Pinpoint the cell where the given text exists, returning its [x, y] midpoint coordinate. 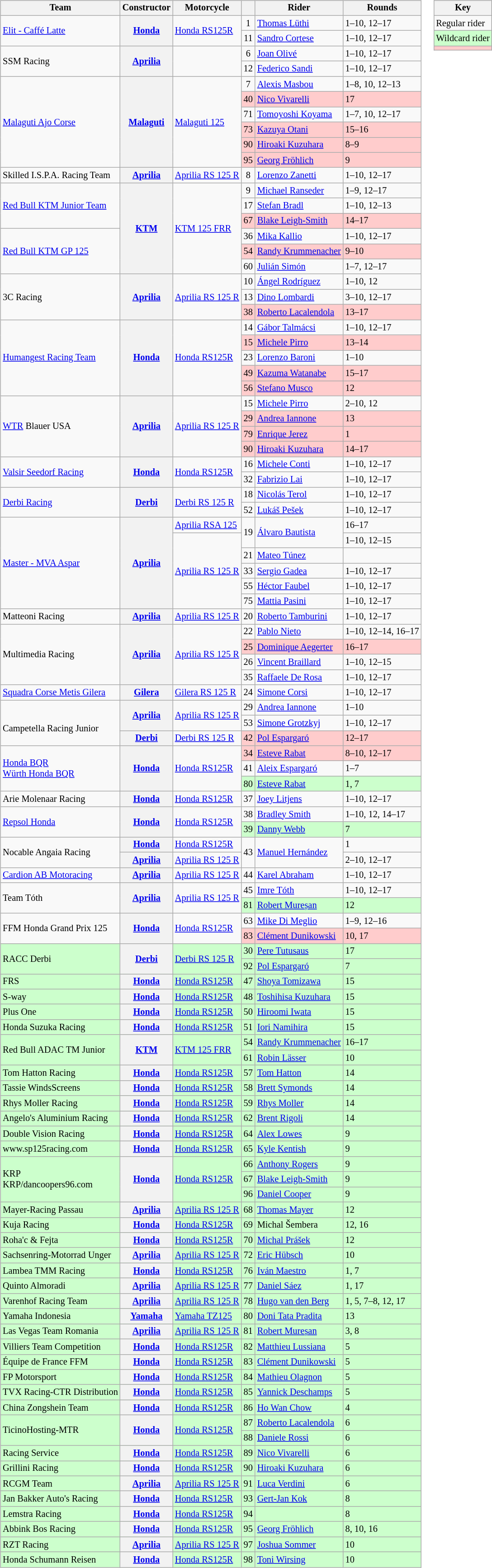
48 [248, 997]
Dino Lombardi [299, 297]
Lemstra Racing [61, 1514]
51 [248, 1027]
Key [463, 8]
Humangest Racing Team [61, 358]
RZT Racing [61, 1544]
Valsir Seedorf Racing [61, 472]
Thomas Lüthi [299, 23]
Shoya Tomizawa [299, 982]
57 [248, 1073]
21 [248, 556]
Mayer-Racing Passau [61, 1210]
Ángel Rodríguez [299, 282]
Gert-Jan Kok [299, 1499]
Karel Abraham [299, 875]
Stefano Musco [299, 388]
52 [248, 510]
Roha'c & Fejta [61, 1240]
3C Racing [61, 297]
Daniel Sáez [299, 1286]
Racing Service [61, 1453]
33 [248, 571]
Sergio Gadea [299, 571]
Mateo Túnez [299, 556]
50 [248, 1012]
Master - MVA Aspar [61, 563]
93 [248, 1499]
Iván Maestro [299, 1271]
Malaguti 125 [207, 122]
Pere Tutusaus [299, 951]
Aprilia RSA 125 [207, 525]
66 [248, 1164]
85 [248, 1392]
Tassie WindsScreens [61, 1088]
26 [248, 662]
Arie Molenaar Racing [61, 799]
71 [248, 114]
Lorenzo Baroni [299, 358]
Malaguti [147, 122]
Luca Verdini [299, 1483]
Federico Sandi [299, 69]
Nocable Angaia Racing [61, 852]
Motorcycle [207, 8]
18 [248, 495]
15–16 [383, 130]
39 [248, 829]
Alexis Masbou [299, 84]
70 [248, 1240]
Alex Lowes [299, 1134]
Aleix Espargaró [299, 768]
3, 8 [383, 1332]
Sachsenring-Motorrad Unger [61, 1255]
Danny Webb [299, 829]
Las Vegas Team Romania [61, 1332]
76 [248, 1271]
Kazuya Otani [299, 130]
45 [248, 890]
Mathieu Olagnon [299, 1377]
72 [248, 1255]
35 [248, 678]
Plus One [61, 1012]
Thomas Mayer [299, 1210]
9–10 [383, 251]
8–10, 12–17 [383, 753]
www.sp125racing.com [61, 1149]
RACC Derbi [61, 958]
92 [248, 966]
75 [248, 601]
Malaguti Ajo Corse [61, 122]
Roberto Tamburini [299, 617]
94 [248, 1514]
KRPKRP/dancoopers96.com [61, 1180]
42 [248, 738]
FFM Honda Grand Prix 125 [61, 928]
Manuel Hernández [299, 852]
FP Motorsport [61, 1377]
Eric Hübsch [299, 1255]
Gilera RS 125 R [207, 692]
12–17 [383, 738]
Lukáš Pešek [299, 510]
Honda Schumann Reisen [61, 1560]
Abbink Bos Racing [61, 1529]
58 [248, 1088]
47 [248, 982]
Toni Wirsing [299, 1560]
24 [248, 692]
16 [248, 464]
Joey Litjens [299, 799]
Michael Ranseder [299, 191]
Hugo van den Berg [299, 1301]
53 [248, 723]
62 [248, 1119]
30 [248, 951]
Red Bull KTM GP 125 [61, 251]
44 [248, 875]
40 [248, 99]
34 [248, 753]
82 [248, 1347]
Rhys Moller Racing [61, 1103]
Honda BQRWürth Honda BQR [61, 768]
Dominique Aegerter [299, 647]
3–10, 12–17 [383, 297]
86 [248, 1408]
25 [248, 647]
2–10, 12 [383, 404]
RCGM Team [61, 1483]
8–9 [383, 145]
China Zongshein Team [61, 1408]
Rounds [383, 8]
Yamaha TZ125 [207, 1316]
19 [248, 532]
Pablo Nieto [299, 632]
S-way [61, 997]
Multimedia Racing [61, 655]
Daniel Cooper [299, 1195]
20 [248, 617]
Doni Tata Pradita [299, 1316]
Mattia Pasini [299, 601]
Derbi Racing [61, 503]
1–10, 12 [383, 282]
13–14 [383, 343]
Brent Rigoli [299, 1119]
Red Bull KTM Junior Team [61, 206]
Kyle Kentish [299, 1149]
Regular rider [463, 23]
Squadra Corse Metis Gilera [61, 692]
Elit - Caffé Latte [61, 31]
78 [248, 1301]
Yamaha Indonesia [61, 1316]
43 [248, 852]
Jan Bakker Auto's Racing [61, 1499]
Julián Simón [299, 267]
1–8, 10, 12–13 [383, 84]
Michal Šembera [299, 1225]
FRS [61, 982]
Angelo's Aluminium Racing [61, 1119]
23 [248, 358]
41 [248, 768]
1–7, 10, 12–17 [383, 114]
Bradley Smith [299, 814]
Simone Corsi [299, 692]
Lambea TMM Racing [61, 1271]
Wildcard rider [463, 38]
1–9, 12–17 [383, 191]
12, 16 [383, 1225]
Hiroomi Iwata [299, 1012]
Héctor Faubel [299, 586]
Équipe de France FFM [61, 1362]
55 [248, 586]
Yamaha [147, 1316]
Tomoyoshi Koyama [299, 114]
Tom Hatton Racing [61, 1073]
Honda Suzuka Racing [61, 1027]
Cardion AB Motoracing [61, 875]
Yannick Deschamps [299, 1392]
Rhys Moller [299, 1103]
Lorenzo Zanetti [299, 175]
Villiers Team Competition [61, 1347]
1–10, 12–14, 16–17 [383, 632]
61 [248, 1058]
Matthieu Lussiana [299, 1347]
Daniele Rossi [299, 1438]
Fabrizio Lai [299, 480]
Kuja Racing [61, 1225]
63 [248, 921]
Mika Kallio [299, 236]
SSM Racing [61, 61]
1–7 [383, 768]
91 [248, 1483]
69 [248, 1225]
11 [248, 38]
1, 5, 7–8, 12, 17 [383, 1301]
Toshihisa Kuzuhara [299, 997]
98 [248, 1560]
68 [248, 1210]
13–17 [383, 312]
96 [248, 1195]
Iori Namihira [299, 1027]
1–10, 12–13 [383, 206]
Matteoni Racing [61, 617]
32 [248, 480]
1, 17 [383, 1286]
Varenhof Racing Team [61, 1301]
84 [248, 1377]
Raffaele De Rosa [299, 678]
Sandro Cortese [299, 38]
Enrique Jerez [299, 434]
Gilera [147, 692]
1–10, 12, 14–17 [383, 814]
Mike Di Meglio [299, 921]
73 [248, 130]
1–7, 12–17 [383, 267]
Ho Wan Chow [299, 1408]
Team [61, 8]
Simone Grotzkyj [299, 723]
36 [248, 236]
77 [248, 1286]
97 [248, 1544]
Constructor [147, 8]
15–17 [383, 373]
Repsol Honda [61, 822]
56 [248, 388]
Michal Prášek [299, 1240]
Skilled I.S.P.A. Racing Team [61, 175]
59 [248, 1103]
64 [248, 1134]
Stefan Bradl [299, 206]
60 [248, 267]
Robin Lässer [299, 1058]
Double Vision Racing [61, 1134]
8, 10, 16 [383, 1529]
Red Bull ADAC TM Junior [61, 1050]
Anthony Rogers [299, 1164]
2–10, 12–17 [383, 860]
TVX Racing-CTR Distribution [61, 1392]
Kazuma Watanabe [299, 373]
Imre Tóth [299, 890]
37 [248, 799]
87 [248, 1423]
10, 17 [383, 936]
Brett Symonds [299, 1088]
Campetella Racing Junior [61, 723]
Rider [299, 8]
Joan Olivé [299, 54]
TicinoHosting-MTR [61, 1430]
49 [248, 373]
4 [383, 1408]
Joshua Sommer [299, 1544]
Quinto Almoradi [61, 1286]
79 [248, 434]
Michele Conti [299, 464]
1–9, 12–16 [383, 921]
Gábor Talmácsi [299, 327]
Grillini Racing [61, 1469]
65 [248, 1149]
Nicolás Terol [299, 495]
Vincent Braillard [299, 662]
22 [248, 632]
Álvaro Bautista [299, 532]
89 [248, 1453]
88 [248, 1438]
Tom Hatton [299, 1073]
Team Tóth [61, 898]
WTR Blauer USA [61, 427]
